Find where the given text appears and provide that cell's center as (X, Y) coordinate. 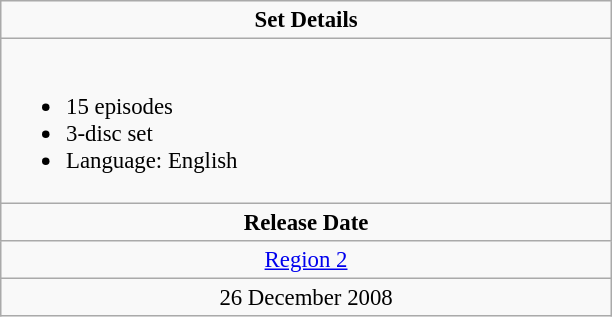
15 episodes3-disc setLanguage: English (306, 121)
Release Date (306, 222)
Set Details (306, 20)
26 December 2008 (306, 297)
Region 2 (306, 259)
